Detect which cell encompasses the target text, then output its [X, Y] center coordinate. 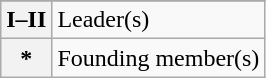
* [26, 58]
I–II [26, 20]
Founding member(s) [158, 58]
Leader(s) [158, 20]
